Provide the (X, Y) coordinate of the cell's center where the given text is located.  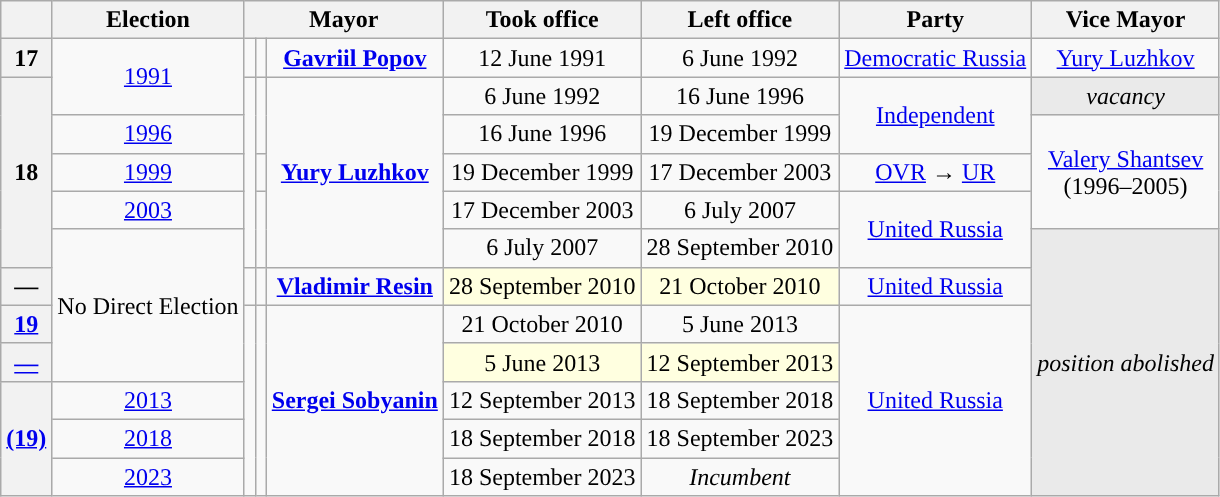
Left office (740, 20)
Independent (936, 115)
Vladimir Resin (354, 286)
2013 (148, 400)
2018 (148, 438)
Gavriil Popov (354, 58)
Sergei Sobyanin (354, 400)
17 (26, 58)
vacancy (1126, 96)
12 June 1991 (542, 58)
1999 (148, 172)
Election (148, 20)
Incumbent (740, 477)
Vice Mayor (1126, 20)
OVR → UR (936, 172)
Party (936, 20)
Democratic Russia (936, 58)
No Direct Election (148, 305)
2023 (148, 477)
(19) (26, 438)
1991 (148, 77)
19 (26, 324)
position abolished (1126, 362)
1996 (148, 134)
Mayor (344, 20)
Took office (542, 20)
Valery Shantsev(1996–2005) (1126, 172)
18 (26, 172)
2003 (148, 210)
